Search for the cell housing the specified text and yield its (x, y) center coordinate. 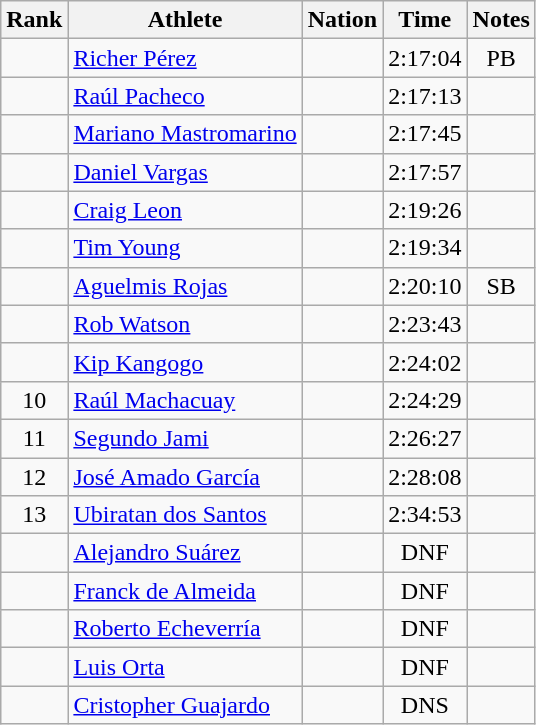
Nation (342, 20)
Raúl Pacheco (185, 96)
Time (425, 20)
Notes (501, 20)
2:28:08 (425, 477)
2:23:43 (425, 324)
11 (34, 438)
2:19:34 (425, 248)
Roberto Echeverría (185, 629)
2:17:13 (425, 96)
Raúl Machacuay (185, 400)
Craig Leon (185, 210)
Rob Watson (185, 324)
DNS (425, 705)
2:24:02 (425, 362)
José Amado García (185, 477)
2:26:27 (425, 438)
2:17:57 (425, 172)
Luis Orta (185, 667)
2:17:45 (425, 134)
Segundo Jami (185, 438)
Aguelmis Rojas (185, 286)
Ubiratan dos Santos (185, 515)
2:17:04 (425, 58)
Tim Young (185, 248)
2:34:53 (425, 515)
13 (34, 515)
Rank (34, 20)
Athlete (185, 20)
Kip Kangogo (185, 362)
2:24:29 (425, 400)
Cristopher Guajardo (185, 705)
SB (501, 286)
Richer Pérez (185, 58)
10 (34, 400)
Franck de Almeida (185, 591)
2:20:10 (425, 286)
Mariano Mastromarino (185, 134)
Daniel Vargas (185, 172)
Alejandro Suárez (185, 553)
PB (501, 58)
12 (34, 477)
2:19:26 (425, 210)
